Search for the cell housing the specified text and yield its [X, Y] center coordinate. 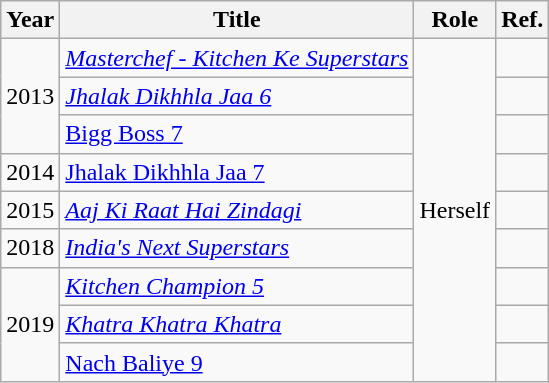
Herself [455, 210]
Role [455, 20]
Nach Baliye 9 [237, 362]
Year [30, 20]
Khatra Khatra Khatra [237, 324]
2013 [30, 96]
2019 [30, 324]
Ref. [522, 20]
India's Next Superstars [237, 248]
Jhalak Dikhhla Jaa 7 [237, 172]
Bigg Boss 7 [237, 134]
2014 [30, 172]
Aaj Ki Raat Hai Zindagi [237, 210]
2018 [30, 248]
Title [237, 20]
2015 [30, 210]
Kitchen Champion 5 [237, 286]
Jhalak Dikhhla Jaa 6 [237, 96]
Masterchef - Kitchen Ke Superstars [237, 58]
